Scan for the cell matching the given text and deliver its (x, y) coordinate at center. 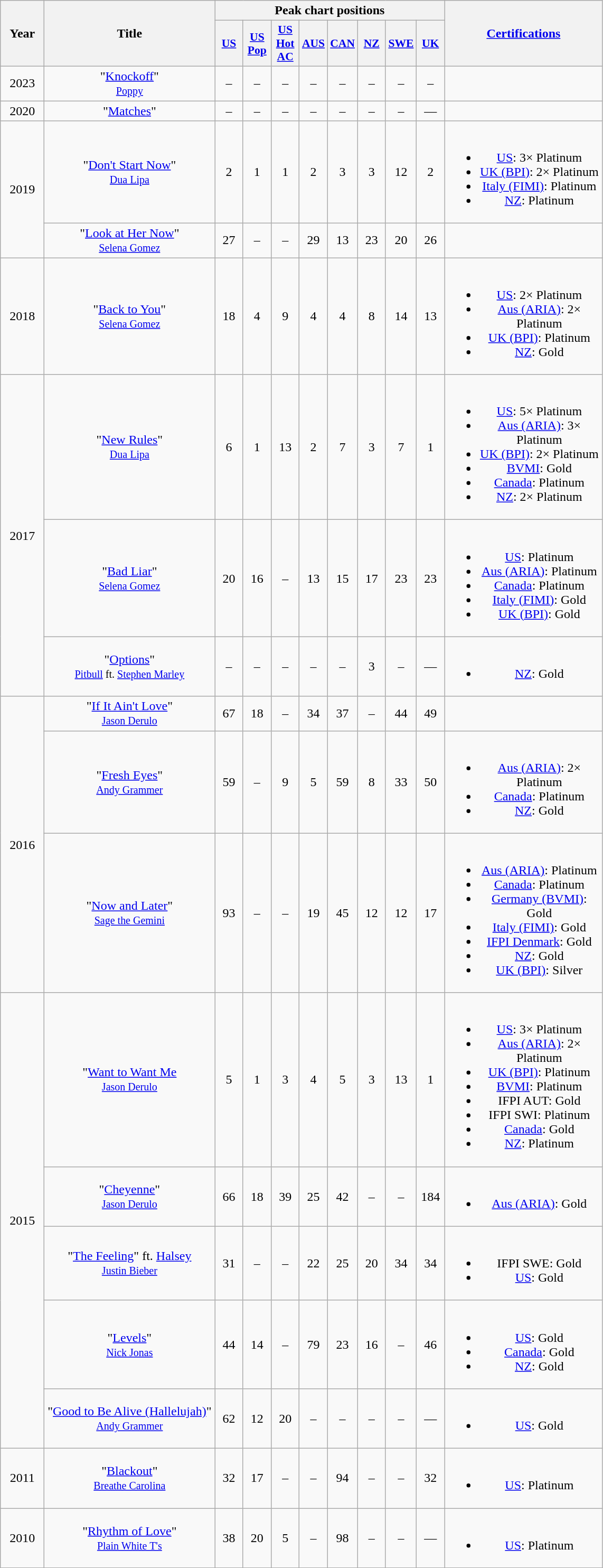
UK (431, 43)
"New Rules"Dua Lipa (130, 447)
"Now and Later"Sage the Gemini (130, 913)
"Back to You"Selena Gomez (130, 316)
33 (401, 782)
"Cheyenne"Jason Derulo (130, 1196)
2018 (22, 316)
IFPI SWE: GoldUS: Gold (524, 1263)
NZ: Gold (524, 667)
98 (342, 1537)
67 (229, 713)
"Levels"Nick Jonas (130, 1344)
US: 2× PlatinumAus (ARIA): 2× PlatinumUK (BPI): PlatinumNZ: Gold (524, 316)
184 (431, 1196)
US: 3× PlatinumAus (ARIA): 2× PlatinumUK (BPI): PlatinumBVMI: PlatinumIFPI AUT: GoldIFPI SWI: PlatinumCanada: GoldNZ: Platinum (524, 1080)
19 (314, 913)
2020 (22, 110)
22 (314, 1263)
62 (229, 1418)
US Hot AC (285, 43)
"Blackout"Breathe Carolina (130, 1478)
46 (431, 1344)
93 (229, 913)
66 (229, 1196)
"Options"Pitbull ft. Stephen Marley (130, 667)
Certifications (524, 34)
42 (342, 1196)
2017 (22, 536)
"Look at Her Now"Selena Gomez (130, 241)
2019 (22, 189)
6 (229, 447)
31 (229, 1263)
US: GoldCanada: GoldNZ: Gold (524, 1344)
"Rhythm of Love"Plain White T's (130, 1537)
Peak chart positions (329, 11)
Aus (ARIA): 2× PlatinumCanada: PlatinumNZ: Gold (524, 782)
"The Feeling" ft. HalseyJustin Bieber (130, 1263)
Aus (ARIA): PlatinumCanada: PlatinumGermany (BVMI): GoldItaly (FIMI): GoldIFPI Denmark: GoldNZ: GoldUK (BPI): Silver (524, 913)
2016 (22, 844)
"Don't Start Now"Dua Lipa (130, 172)
15 (342, 578)
45 (342, 913)
2023 (22, 83)
"If It Ain't Love"Jason Derulo (130, 713)
"Good to Be Alive (Hallelujah)"Andy Grammer (130, 1418)
39 (285, 1196)
2015 (22, 1220)
"Fresh Eyes"Andy Grammer (130, 782)
Title (130, 34)
"Bad Liar"Selena Gomez (130, 578)
2010 (22, 1537)
37 (342, 713)
US: 3× PlatinumUK (BPI): 2× PlatinumItaly (FIMI): PlatinumNZ: Platinum (524, 172)
50 (431, 782)
94 (342, 1478)
US Pop (257, 43)
29 (314, 241)
49 (431, 713)
AUS (314, 43)
NZ (372, 43)
SWE (401, 43)
"Knockoff"Poppy (130, 83)
"Matches" (130, 110)
US: PlatinumAus (ARIA): PlatinumCanada: PlatinumItaly (FIMI): GoldUK (BPI): Gold (524, 578)
US: Gold (524, 1418)
US: 5× PlatinumAus (ARIA): 3× PlatinumUK (BPI): 2× PlatinumBVMI: GoldCanada: PlatinumNZ: 2× Platinum (524, 447)
Aus (ARIA): Gold (524, 1196)
79 (314, 1344)
US (229, 43)
27 (229, 241)
"Want to Want MeJason Derulo (130, 1080)
CAN (342, 43)
2011 (22, 1478)
Year (22, 34)
38 (229, 1537)
26 (431, 241)
